Return [X, Y] of the center of cell containing provided text 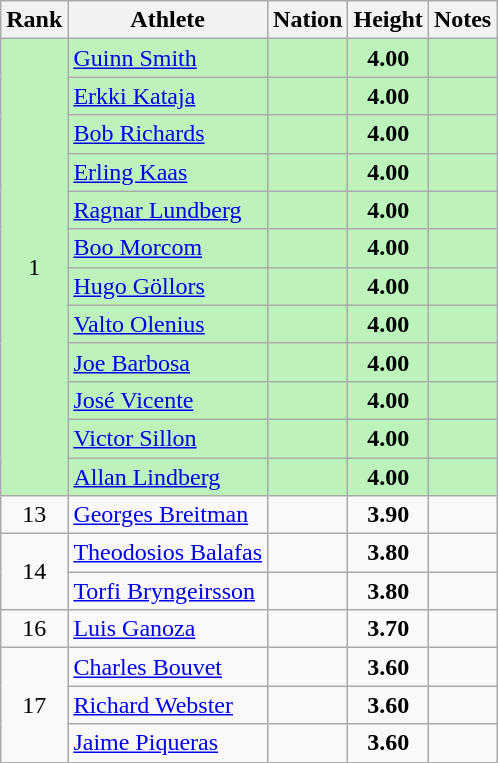
Nation [308, 20]
Victor Sillon [168, 438]
Luis Ganoza [168, 629]
Height [388, 20]
Ragnar Lundberg [168, 210]
Erling Kaas [168, 172]
Valto Olenius [168, 324]
Charles Bouvet [168, 667]
Guinn Smith [168, 58]
Rank [34, 20]
Notes [462, 20]
Allan Lindberg [168, 477]
13 [34, 515]
Torfi Bryngeirsson [168, 591]
17 [34, 705]
1 [34, 268]
Hugo Göllors [168, 286]
3.70 [388, 629]
Erkki Kataja [168, 96]
Richard Webster [168, 705]
14 [34, 572]
16 [34, 629]
Joe Barbosa [168, 362]
3.90 [388, 515]
Theodosios Balafas [168, 553]
Jaime Piqueras [168, 743]
Boo Morcom [168, 248]
Athlete [168, 20]
José Vicente [168, 400]
Georges Breitman [168, 515]
Bob Richards [168, 134]
